Determine the (X, Y) coordinate at the center of the cell enclosing the given text.  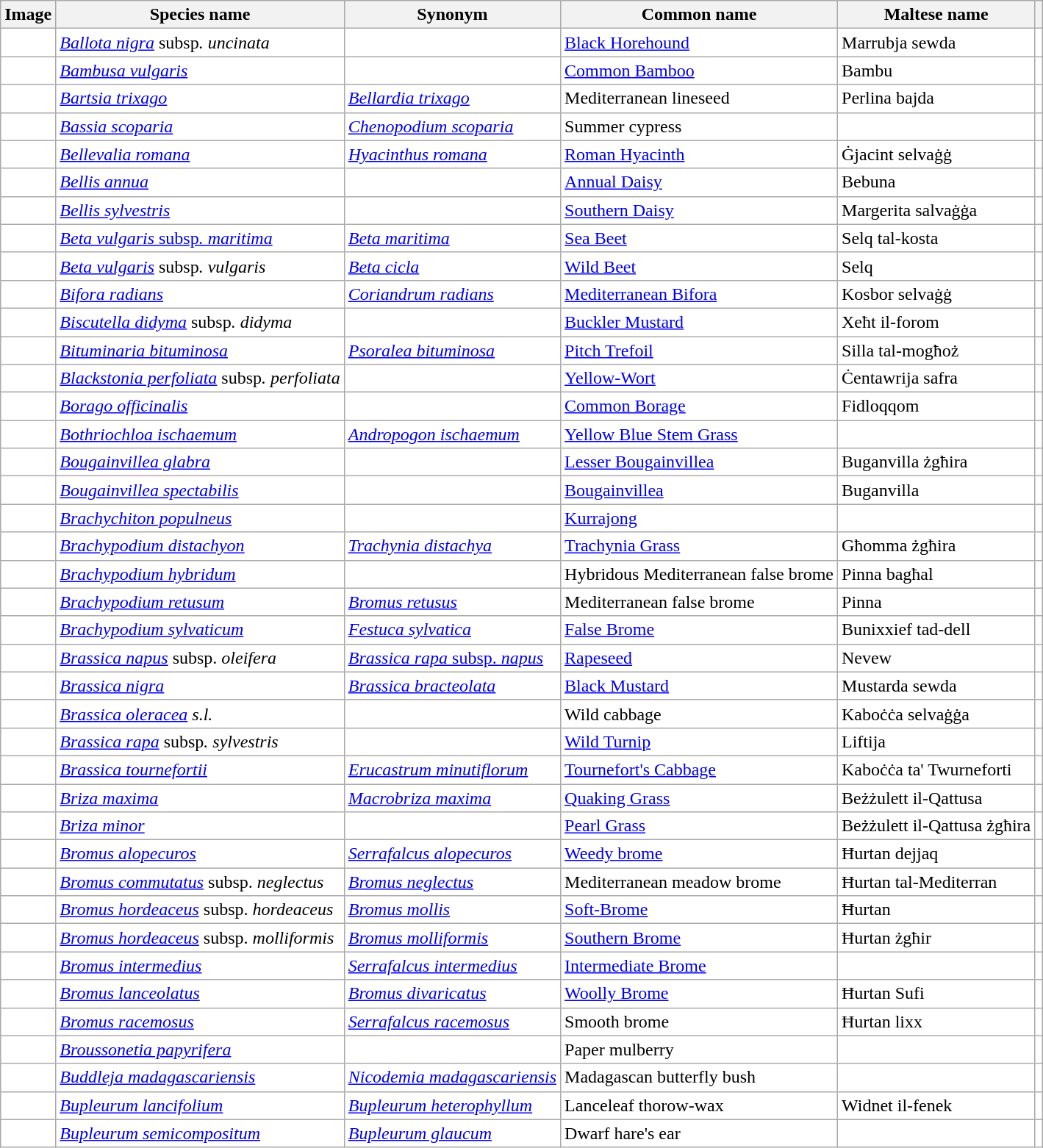
Trachynia distachya (452, 546)
Bromus hordeaceus subsp. hordeaceus (200, 910)
Lesser Bougainvillea (700, 462)
Synonym (452, 15)
Serrafalcus intermedius (452, 966)
Selq (936, 266)
Bromus hordeaceus subsp. molliformis (200, 938)
Margerita salvaġġa (936, 210)
Nicodemia madagascariensis (452, 1077)
Bromus commutatus subsp. neglectus (200, 882)
Kaboċċa selvaġġa (936, 714)
Brassica tournefortii (200, 769)
Bupleurum lancifolium (200, 1105)
Marrubja sewda (936, 43)
Brassica rapa subsp. napus (452, 658)
Rapeseed (700, 658)
Brassica oleracea s.l. (200, 714)
Common Bamboo (700, 71)
Macrobriza maxima (452, 797)
Beta cicla (452, 266)
Buganvilla (936, 490)
Bellardia trixago (452, 98)
Mediterranean Bifora (700, 294)
Beżżulett il-Qattusa (936, 797)
Kaboċċa ta' Twurneforti (936, 769)
Perlina bajda (936, 98)
Serrafalcus alopecuros (452, 854)
Bougainvillea spectabilis (200, 490)
Bromus alopecuros (200, 854)
Beżżulett il-Qattusa żgħira (936, 826)
Bartsia trixago (200, 98)
Festuca sylvatica (452, 630)
Ħurtan żgħir (936, 938)
Black Horehound (700, 43)
Image (28, 15)
Paper mulberry (700, 1050)
Southern Daisy (700, 210)
Coriandrum radians (452, 294)
Bebuna (936, 182)
Bupleurum heterophyllum (452, 1105)
Lanceleaf thorow-wax (700, 1105)
Common Borage (700, 406)
Beta maritima (452, 238)
Bromus racemosus (200, 1022)
Wild cabbage (700, 714)
Mediterranean meadow brome (700, 882)
Pinna (936, 602)
Ħurtan lixx (936, 1022)
Bromus divaricatus (452, 994)
Bromus mollis (452, 910)
Bambu (936, 71)
Ħurtan dejjaq (936, 854)
Ħurtan (936, 910)
Kurrajong (700, 518)
Mediterranean false brome (700, 602)
Intermediate Brome (700, 966)
Brachypodium hybridum (200, 574)
Maltese name (936, 15)
Weedy brome (700, 854)
Brachypodium retusum (200, 602)
Kosbor selvaġġ (936, 294)
Buganvilla żgħira (936, 462)
Yellow-Wort (700, 379)
Soft-Brome (700, 910)
Bromus lanceolatus (200, 994)
Brassica napus subsp. oleifera (200, 658)
Bothriochloa ischaemum (200, 434)
Ċentawrija safra (936, 379)
Bupleurum glaucum (452, 1133)
Bupleurum semicompositum (200, 1133)
Widnet il-fenek (936, 1105)
Bromus retusus (452, 602)
Mediterranean lineseed (700, 98)
Annual Daisy (700, 182)
Briza maxima (200, 797)
Hyacinthus romana (452, 154)
Silla tal-mogħoż (936, 351)
Wild Beet (700, 266)
Quaking Grass (700, 797)
Erucastrum minutiflorum (452, 769)
Brassica bracteolata (452, 686)
Black Mustard (700, 686)
Buddleja madagascariensis (200, 1077)
Sea Beet (700, 238)
Bellis sylvestris (200, 210)
Selq tal-kosta (936, 238)
Common name (700, 15)
Beta vulgaris subsp. vulgaris (200, 266)
Broussonetia papyrifera (200, 1050)
Bunixxief tad-dell (936, 630)
Brassica rapa subsp. sylvestris (200, 742)
Madagascan butterfly bush (700, 1077)
Summer cypress (700, 126)
Xeħt il-forom (936, 322)
Brachypodium distachyon (200, 546)
False Brome (700, 630)
Liftija (936, 742)
Buckler Mustard (700, 322)
Briza minor (200, 826)
Bromus intermedius (200, 966)
Ġjacint selvaġġ (936, 154)
Ħurtan tal-Mediterran (936, 882)
Tournefort's Cabbage (700, 769)
Brassica nigra (200, 686)
Mustarda sewda (936, 686)
Roman Hyacinth (700, 154)
Andropogon ischaemum (452, 434)
Wild Turnip (700, 742)
Chenopodium scoparia (452, 126)
Bassia scoparia (200, 126)
Serrafalcus racemosus (452, 1022)
Bougainvillea (700, 490)
Smooth brome (700, 1022)
Bifora radians (200, 294)
Pitch Trefoil (700, 351)
Bambusa vulgaris (200, 71)
Dwarf hare's ear (700, 1133)
Pearl Grass (700, 826)
Pinna bagħal (936, 574)
Bituminaria bituminosa (200, 351)
Southern Brome (700, 938)
Bougainvillea glabra (200, 462)
Beta vulgaris subsp. maritima (200, 238)
Borago officinalis (200, 406)
Bellevalia romana (200, 154)
Bromus molliformis (452, 938)
Bromus neglectus (452, 882)
Trachynia Grass (700, 546)
Species name (200, 15)
Bellis annua (200, 182)
Brachychiton populneus (200, 518)
Fidloqqom (936, 406)
Psoralea bituminosa (452, 351)
Għomma żgħira (936, 546)
Brachypodium sylvaticum (200, 630)
Blackstonia perfoliata subsp. perfoliata (200, 379)
Nevew (936, 658)
Yellow Blue Stem Grass (700, 434)
Biscutella didyma subsp. didyma (200, 322)
Hybridous Mediterranean false brome (700, 574)
Ballota nigra subsp. uncinata (200, 43)
Woolly Brome (700, 994)
Ħurtan Sufi (936, 994)
